Return the [x, y] coordinate for the center point of the cell that contains the specified text.  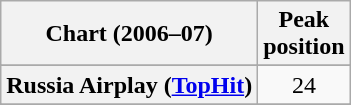
Russia Airplay (TopHit) [130, 85]
24 [304, 85]
Peakposition [304, 34]
Chart (2006–07) [130, 34]
